Scan for the cell matching the given text and deliver its [X, Y] coordinate at center. 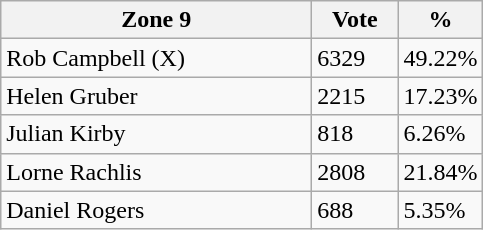
818 [355, 134]
% [440, 20]
6.26% [440, 134]
Daniel Rogers [156, 210]
Zone 9 [156, 20]
17.23% [440, 96]
Helen Gruber [156, 96]
Lorne Rachlis [156, 172]
5.35% [440, 210]
2215 [355, 96]
49.22% [440, 58]
Vote [355, 20]
6329 [355, 58]
Julian Kirby [156, 134]
21.84% [440, 172]
688 [355, 210]
2808 [355, 172]
Rob Campbell (X) [156, 58]
